Extract the [X, Y] coordinate from the center of the cell holding the provided text.  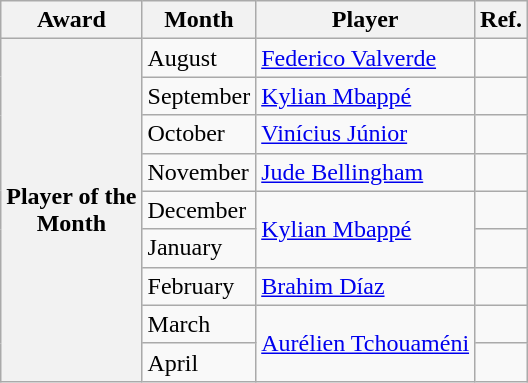
March [199, 324]
February [199, 286]
Award [72, 20]
Player [366, 20]
Vinícius Júnior [366, 134]
January [199, 248]
November [199, 172]
Player of theMonth [72, 210]
Ref. [502, 20]
Jude Bellingham [366, 172]
April [199, 362]
October [199, 134]
Month [199, 20]
December [199, 210]
Brahim Díaz [366, 286]
September [199, 96]
August [199, 58]
Aurélien Tchouaméni [366, 343]
Federico Valverde [366, 58]
